Detect which cell encompasses the target text, then output its [x, y] center coordinate. 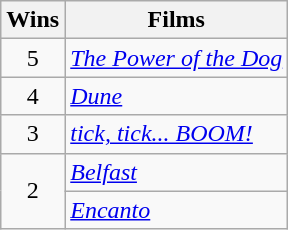
3 [33, 134]
The Power of the Dog [176, 58]
Wins [33, 20]
2 [33, 191]
Belfast [176, 172]
Films [176, 20]
tick, tick... BOOM! [176, 134]
5 [33, 58]
Dune [176, 96]
Encanto [176, 210]
4 [33, 96]
